From the cell containing the given text, extract its center point as [x, y] coordinate. 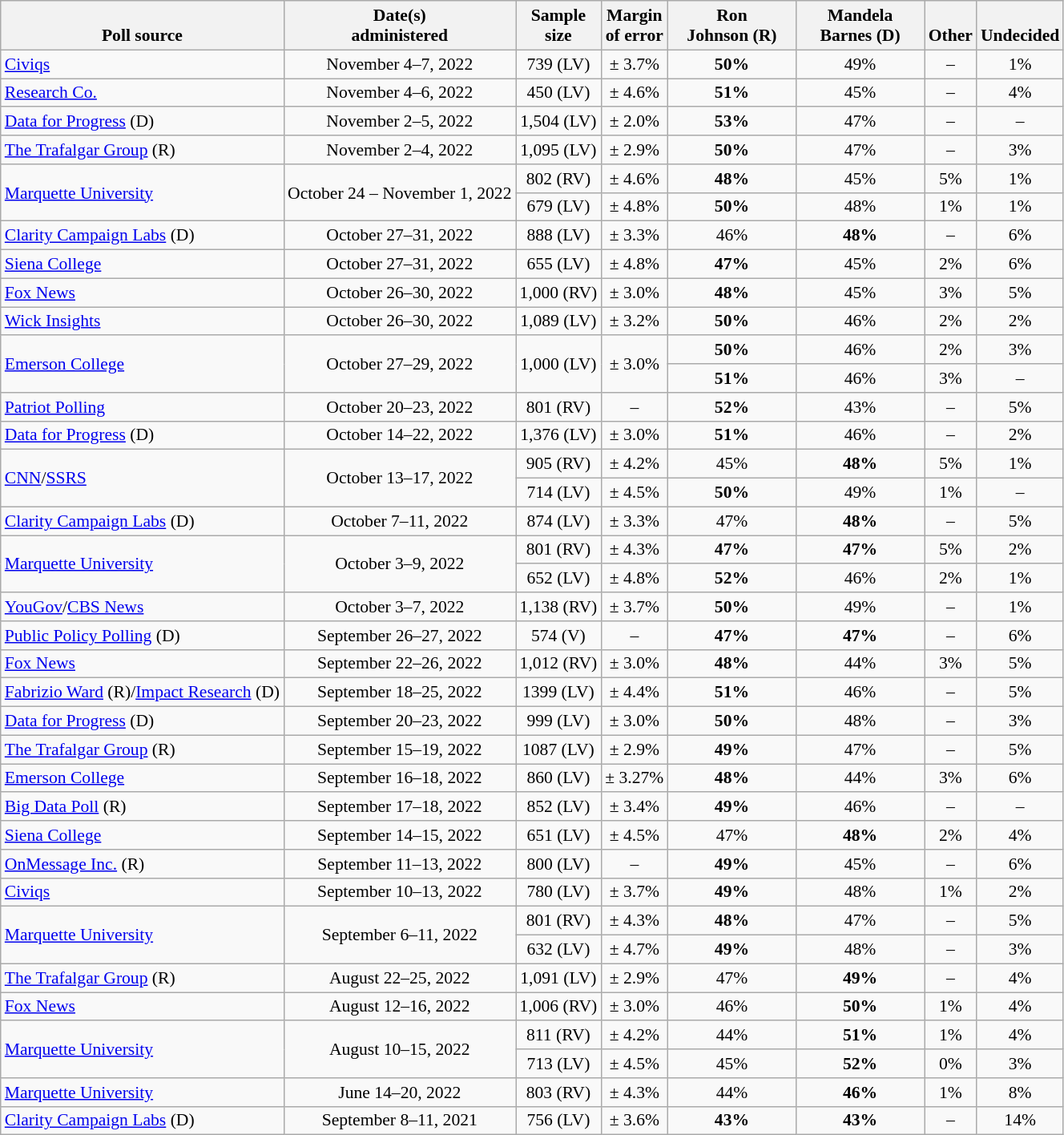
Date(s)administered [400, 26]
November 2–5, 2022 [400, 122]
905 (RV) [559, 464]
1,095 (LV) [559, 150]
September 26–27, 2022 [400, 636]
October 24 – November 1, 2022 [400, 192]
MandelaBarnes (D) [860, 26]
1399 (LV) [559, 693]
Other [950, 26]
CNN/SSRS [143, 478]
450 (LV) [559, 93]
± 3.6% [635, 1121]
739 (LV) [559, 64]
September 10–13, 2022 [400, 892]
1,000 (LV) [559, 364]
999 (LV) [559, 721]
September 17–18, 2022 [400, 807]
November 2–4, 2022 [400, 150]
Wick Insights [143, 321]
November 4–6, 2022 [400, 93]
1,504 (LV) [559, 122]
53% [731, 122]
September 11–13, 2022 [400, 864]
October 3–9, 2022 [400, 564]
Fabrizio Ward (R)/Impact Research (D) [143, 693]
Marginof error [635, 26]
1,012 (RV) [559, 664]
± 3.27% [635, 778]
October 7–11, 2022 [400, 521]
September 20–23, 2022 [400, 721]
1,376 (LV) [559, 435]
September 16–18, 2022 [400, 778]
714 (LV) [559, 493]
1,006 (RV) [559, 1007]
August 22–25, 2022 [400, 978]
811 (RV) [559, 1036]
± 2.0% [635, 122]
874 (LV) [559, 521]
652 (LV) [559, 579]
June 14–20, 2022 [400, 1093]
± 4.7% [635, 950]
651 (LV) [559, 835]
Poll source [143, 26]
September 14–15, 2022 [400, 835]
8% [1020, 1093]
803 (RV) [559, 1093]
14% [1020, 1121]
August 10–15, 2022 [400, 1050]
802 (RV) [559, 179]
Research Co. [143, 93]
1087 (LV) [559, 749]
756 (LV) [559, 1121]
852 (LV) [559, 807]
November 4–7, 2022 [400, 64]
September 6–11, 2022 [400, 935]
1,091 (LV) [559, 978]
574 (V) [559, 636]
Big Data Poll (R) [143, 807]
YouGov/CBS News [143, 607]
October 14–22, 2022 [400, 435]
Undecided [1020, 26]
± 3.2% [635, 321]
Samplesize [559, 26]
October 3–7, 2022 [400, 607]
October 20–23, 2022 [400, 407]
September 8–11, 2021 [400, 1121]
October 13–17, 2022 [400, 478]
September 22–26, 2022 [400, 664]
OnMessage Inc. (R) [143, 864]
October 27–29, 2022 [400, 364]
August 12–16, 2022 [400, 1007]
860 (LV) [559, 778]
1,000 (RV) [559, 293]
± 4.4% [635, 693]
679 (LV) [559, 207]
655 (LV) [559, 265]
0% [950, 1064]
713 (LV) [559, 1064]
888 (LV) [559, 236]
± 3.4% [635, 807]
September 18–25, 2022 [400, 693]
800 (LV) [559, 864]
September 15–19, 2022 [400, 749]
780 (LV) [559, 892]
Patriot Polling [143, 407]
Public Policy Polling (D) [143, 636]
632 (LV) [559, 950]
RonJohnson (R) [731, 26]
1,138 (RV) [559, 607]
1,089 (LV) [559, 321]
